Extract the [x, y] coordinate from the center of the cell holding the provided text.  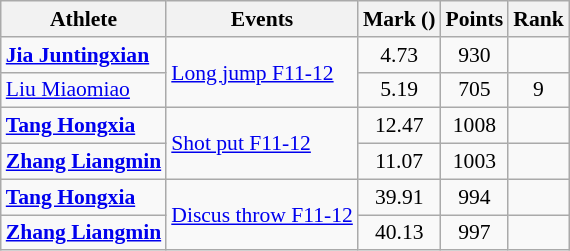
1008 [475, 126]
9 [538, 90]
Events [262, 19]
Shot put F11-12 [262, 144]
Jia Juntingxian [84, 55]
40.13 [400, 233]
Rank [538, 19]
12.47 [400, 126]
997 [475, 233]
930 [475, 55]
Discus throw F11-12 [262, 214]
Athlete [84, 19]
994 [475, 197]
Long jump F11-12 [262, 72]
39.91 [400, 197]
Liu Miaomiao [84, 90]
4.73 [400, 55]
705 [475, 90]
Points [475, 19]
1003 [475, 162]
Mark () [400, 19]
5.19 [400, 90]
11.07 [400, 162]
